Provide the (X, Y) coordinate of the cell's center where the given text is located.  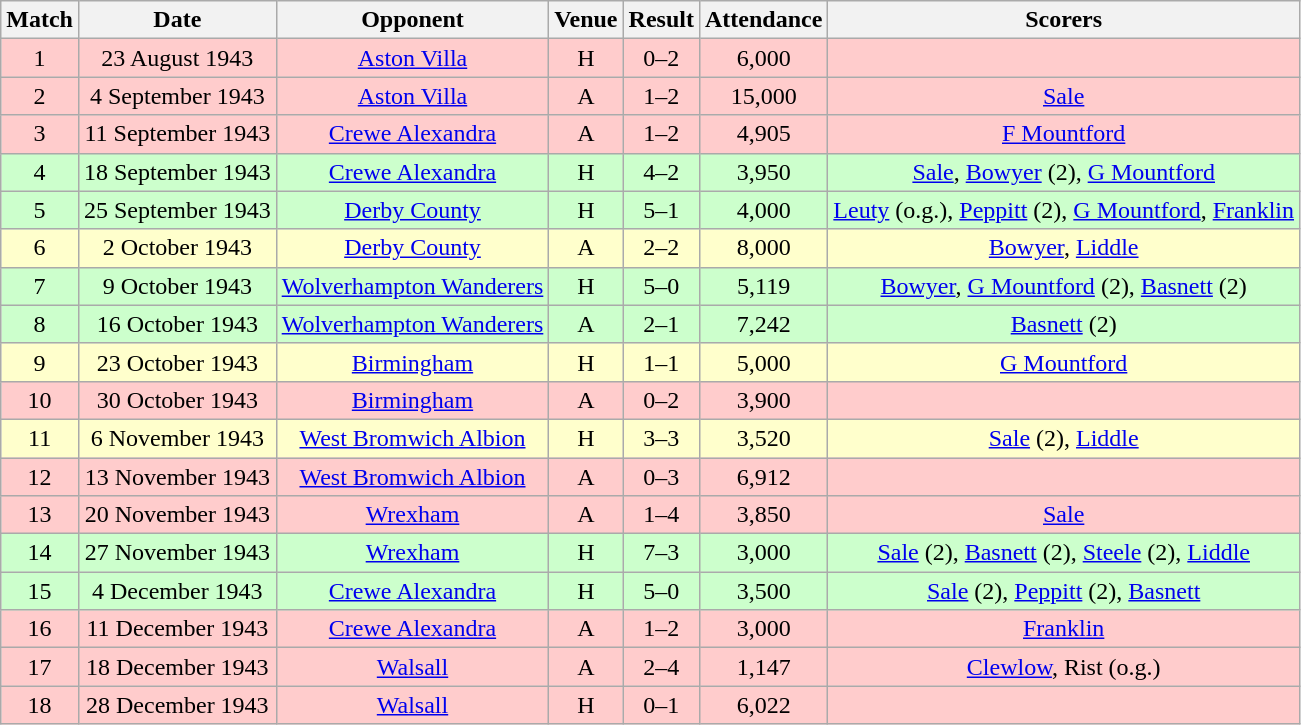
Result (661, 20)
0–3 (661, 477)
13 (40, 515)
7–3 (661, 553)
4–2 (661, 172)
2–4 (661, 667)
12 (40, 477)
3–3 (661, 438)
3 (40, 134)
2–1 (661, 324)
F Mountford (1064, 134)
23 August 1943 (177, 58)
23 October 1943 (177, 362)
15 (40, 591)
3,950 (763, 172)
18 September 1943 (177, 172)
2 (40, 96)
1–4 (661, 515)
4 December 1943 (177, 591)
7,242 (763, 324)
6,000 (763, 58)
6,022 (763, 705)
3,520 (763, 438)
14 (40, 553)
4 September 1943 (177, 96)
1,147 (763, 667)
11 December 1943 (177, 629)
Date (177, 20)
8 (40, 324)
27 November 1943 (177, 553)
Leuty (o.g.), Peppitt (2), G Mountford, Franklin (1064, 210)
0–1 (661, 705)
6,912 (763, 477)
4,905 (763, 134)
9 October 1943 (177, 286)
3,500 (763, 591)
G Mountford (1064, 362)
Sale, Bowyer (2), G Mountford (1064, 172)
1 (40, 58)
8,000 (763, 248)
15,000 (763, 96)
Venue (586, 20)
7 (40, 286)
Attendance (763, 20)
5,000 (763, 362)
13 November 1943 (177, 477)
10 (40, 400)
25 September 1943 (177, 210)
3,900 (763, 400)
Basnett (2) (1064, 324)
5,119 (763, 286)
9 (40, 362)
5–1 (661, 210)
Match (40, 20)
Bowyer, G Mountford (2), Basnett (2) (1064, 286)
1–1 (661, 362)
2 October 1943 (177, 248)
30 October 1943 (177, 400)
4 (40, 172)
Franklin (1064, 629)
Sale (2), Basnett (2), Steele (2), Liddle (1064, 553)
Sale (2), Peppitt (2), Basnett (1064, 591)
18 (40, 705)
Bowyer, Liddle (1064, 248)
Scorers (1064, 20)
Opponent (412, 20)
11 September 1943 (177, 134)
16 (40, 629)
5 (40, 210)
20 November 1943 (177, 515)
3,850 (763, 515)
18 December 1943 (177, 667)
6 (40, 248)
Clewlow, Rist (o.g.) (1064, 667)
6 November 1943 (177, 438)
4,000 (763, 210)
11 (40, 438)
2–2 (661, 248)
16 October 1943 (177, 324)
Sale (2), Liddle (1064, 438)
17 (40, 667)
28 December 1943 (177, 705)
